Search for the cell housing the specified text and yield its [x, y] center coordinate. 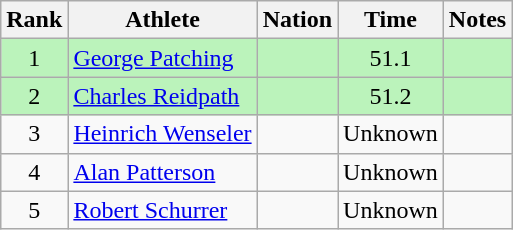
George Patching [162, 58]
51.2 [391, 96]
3 [34, 134]
Heinrich Wenseler [162, 134]
Athlete [162, 20]
Notes [477, 20]
2 [34, 96]
Robert Schurrer [162, 210]
Rank [34, 20]
Time [391, 20]
51.1 [391, 58]
Alan Patterson [162, 172]
Nation [297, 20]
1 [34, 58]
4 [34, 172]
Charles Reidpath [162, 96]
5 [34, 210]
